From the cell containing the given text, extract its center point as [x, y] coordinate. 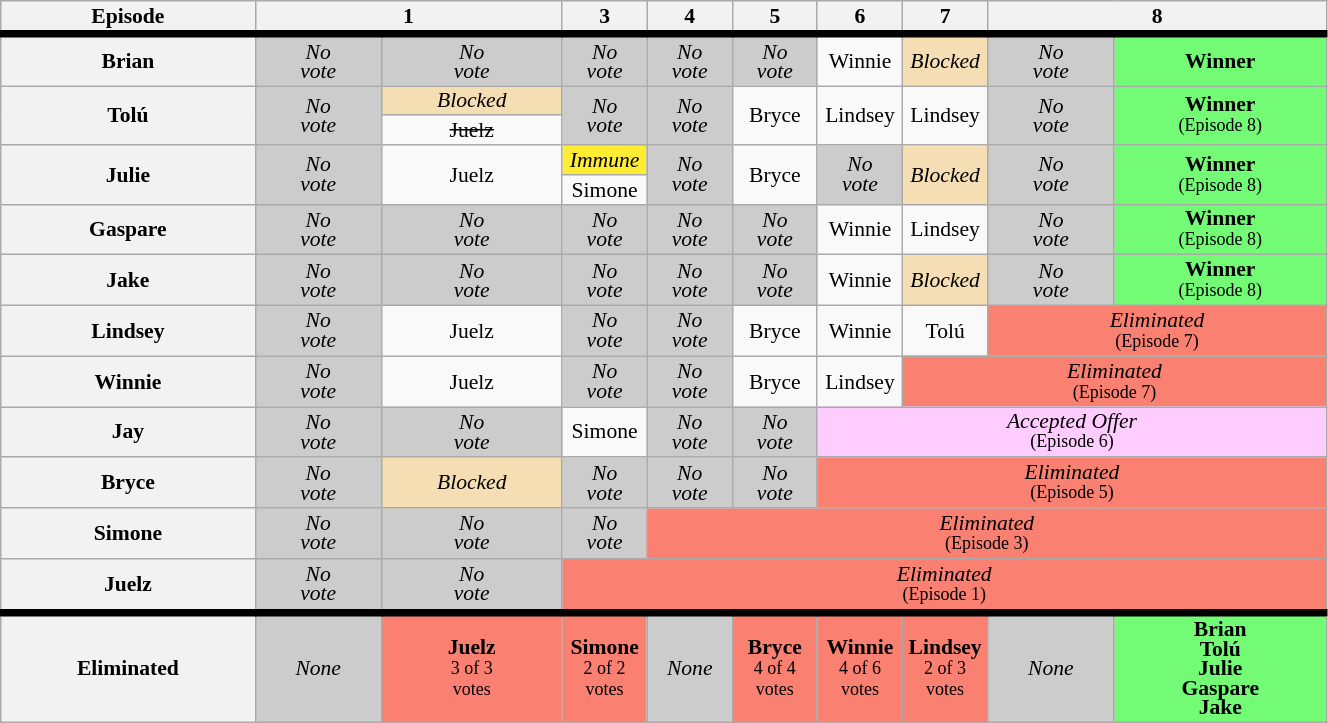
8 [1158, 18]
Julie [128, 174]
6 [860, 18]
Brian [128, 60]
Gaspare [128, 230]
4 [690, 18]
Winner [1220, 60]
7 [946, 18]
Juelz3 of 3votes [472, 668]
Simone2 of 2votes [604, 668]
Winnie4 of 6votes [860, 668]
Eliminated (Episode 3) [986, 534]
Bryce4 of 4votes [774, 668]
Immune [604, 160]
1 [408, 18]
BrianTolúJulieGaspareJake [1220, 668]
3 [604, 18]
5 [774, 18]
Eliminated (Episode 5) [1072, 484]
Lindsey2 of 3votes [946, 668]
Eliminated (Episode 1) [944, 586]
Eliminated [128, 668]
Jake [128, 280]
Jay [128, 432]
Episode [128, 18]
Accepted Offer (Episode 6) [1072, 432]
